Detect which cell encompasses the target text, then output its (X, Y) center coordinate. 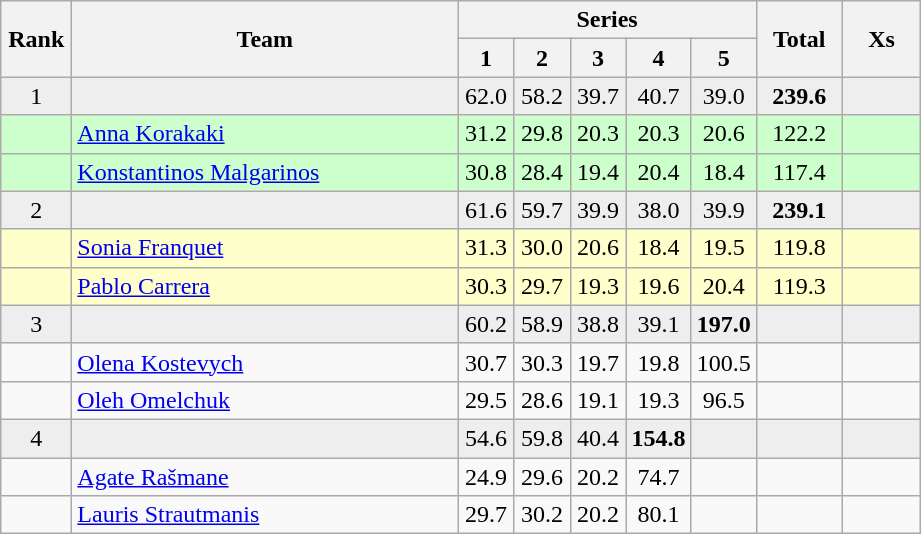
58.2 (542, 96)
154.8 (658, 438)
60.2 (486, 324)
119.8 (799, 248)
Rank (36, 39)
239.1 (799, 210)
30.7 (486, 362)
58.9 (542, 324)
119.3 (799, 286)
74.7 (658, 477)
29.6 (542, 477)
30.0 (542, 248)
59.7 (542, 210)
Team (265, 39)
Anna Korakaki (265, 134)
54.6 (486, 438)
Series (607, 20)
19.6 (658, 286)
Sonia Franquet (265, 248)
117.4 (799, 172)
122.2 (799, 134)
29.8 (542, 134)
39.0 (724, 96)
30.2 (542, 515)
39.1 (658, 324)
61.6 (486, 210)
80.1 (658, 515)
96.5 (724, 400)
28.4 (542, 172)
Oleh Omelchuk (265, 400)
Konstantinos Malgarinos (265, 172)
100.5 (724, 362)
39.7 (598, 96)
Xs (882, 39)
Lauris Strautmanis (265, 515)
31.3 (486, 248)
19.7 (598, 362)
28.6 (542, 400)
5 (724, 58)
Pablo Carrera (265, 286)
38.0 (658, 210)
62.0 (486, 96)
Olena Kostevych (265, 362)
30.8 (486, 172)
31.2 (486, 134)
19.1 (598, 400)
40.7 (658, 96)
197.0 (724, 324)
239.6 (799, 96)
38.8 (598, 324)
24.9 (486, 477)
29.5 (486, 400)
59.8 (542, 438)
40.4 (598, 438)
Total (799, 39)
19.4 (598, 172)
19.8 (658, 362)
Agate Rašmane (265, 477)
19.5 (724, 248)
